Identify which cell holds the provided text, then report its (x, y) central coordinate. 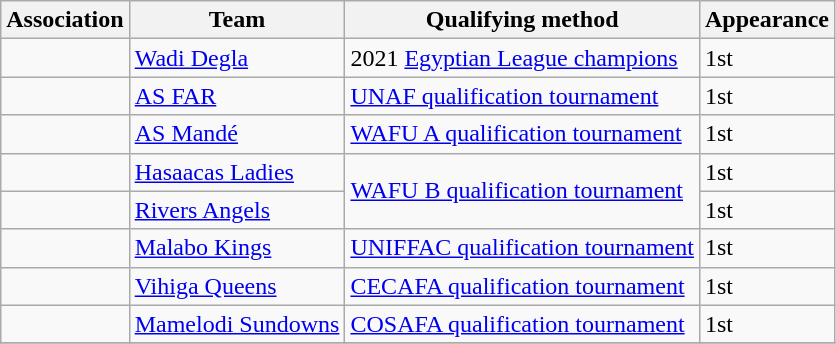
WAFU A qualification tournament (522, 134)
Rivers Angels (237, 210)
Association (65, 20)
UNIFFAC qualification tournament (522, 248)
2021 Egyptian League champions (522, 58)
AS Mandé (237, 134)
WAFU B qualification tournament (522, 191)
COSAFA qualification tournament (522, 324)
CECAFA qualification tournament (522, 286)
Wadi Degla (237, 58)
Vihiga Queens (237, 286)
Hasaacas Ladies (237, 172)
Team (237, 20)
Appearance (766, 20)
Mamelodi Sundowns (237, 324)
Malabo Kings (237, 248)
Qualifying method (522, 20)
UNAF qualification tournament (522, 96)
AS FAR (237, 96)
